Locate the cell with the specified text and output its (x, y) center coordinate. 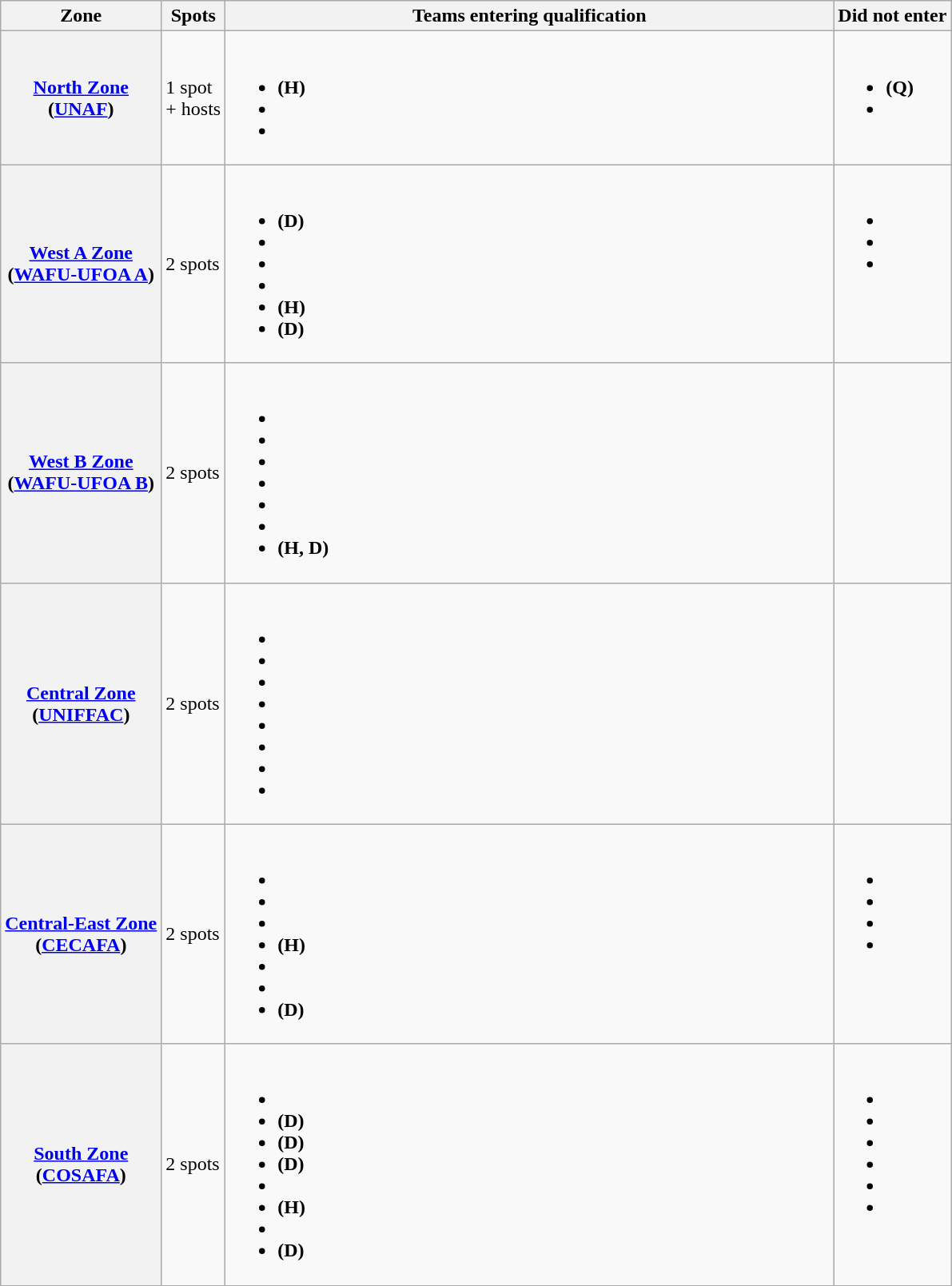
Did not enter (892, 16)
South Zone(COSAFA) (82, 1165)
1 spot+ hosts (193, 98)
(D) (D) (D) (H) (D) (529, 1165)
West B Zone(WAFU-UFOA B) (82, 473)
Teams entering qualification (529, 16)
Central Zone(UNIFFAC) (82, 703)
(Q) (892, 98)
West A Zone(WAFU-UFOA A) (82, 264)
(H) (D) (529, 934)
North Zone(UNAF) (82, 98)
Central-East Zone(CECAFA) (82, 934)
(D) (H) (D) (529, 264)
(H) (529, 98)
(H, D) (529, 473)
Spots (193, 16)
Zone (82, 16)
